Identify which cell holds the provided text, then report its [x, y] central coordinate. 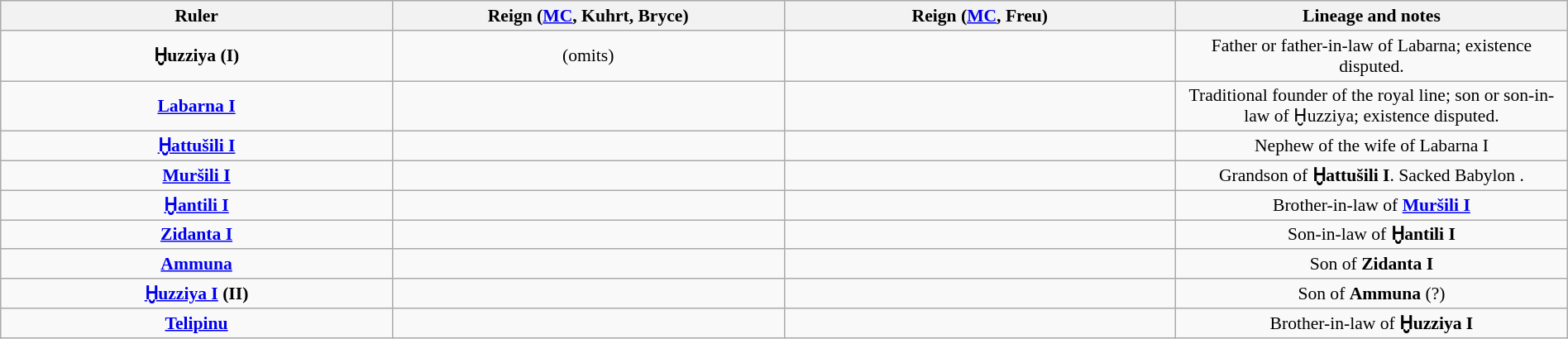
Brother-in-law of Muršili I [1372, 205]
Nephew of the wife of Labarna I [1372, 146]
Ammuna [197, 265]
Son of Zidanta I [1372, 265]
Brother-in-law of Ḫuzziya I [1372, 323]
Ḫantili I [197, 205]
Reign (MC, Kuhrt, Bryce) [588, 16]
Lineage and notes [1372, 16]
Telipinu [197, 323]
Muršili I [197, 176]
Reign (MC, Freu) [980, 16]
Grandson of Ḫattušili I. Sacked Babylon . [1372, 176]
Zidanta I [197, 235]
Ḫattušili I [197, 146]
Ḫuzziya (I) [197, 56]
Traditional founder of the royal line; son or son-in-law of Ḫuzziya; existence disputed. [1372, 106]
(omits) [588, 56]
Ruler [197, 16]
Father or father-in-law of Labarna; existence disputed. [1372, 56]
Son of Ammuna (?) [1372, 294]
Labarna I [197, 106]
Son-in-law of Ḫantili I [1372, 235]
Ḫuzziya I (II) [197, 294]
